From the cell containing the given text, extract its center point as (X, Y) coordinate. 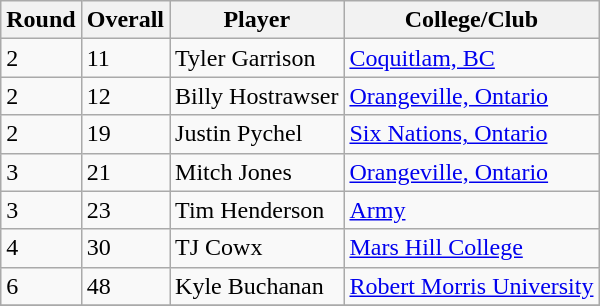
TJ Cowx (257, 248)
30 (125, 248)
Mitch Jones (257, 172)
11 (125, 58)
Tyler Garrison (257, 58)
21 (125, 172)
48 (125, 286)
4 (41, 248)
12 (125, 96)
College/Club (472, 20)
Round (41, 20)
Tim Henderson (257, 210)
Overall (125, 20)
Six Nations, Ontario (472, 134)
23 (125, 210)
Robert Morris University (472, 286)
Kyle Buchanan (257, 286)
Coquitlam, BC (472, 58)
Army (472, 210)
19 (125, 134)
Mars Hill College (472, 248)
Justin Pychel (257, 134)
Billy Hostrawser (257, 96)
Player (257, 20)
6 (41, 286)
